From the cell containing the given text, extract its center point as [X, Y] coordinate. 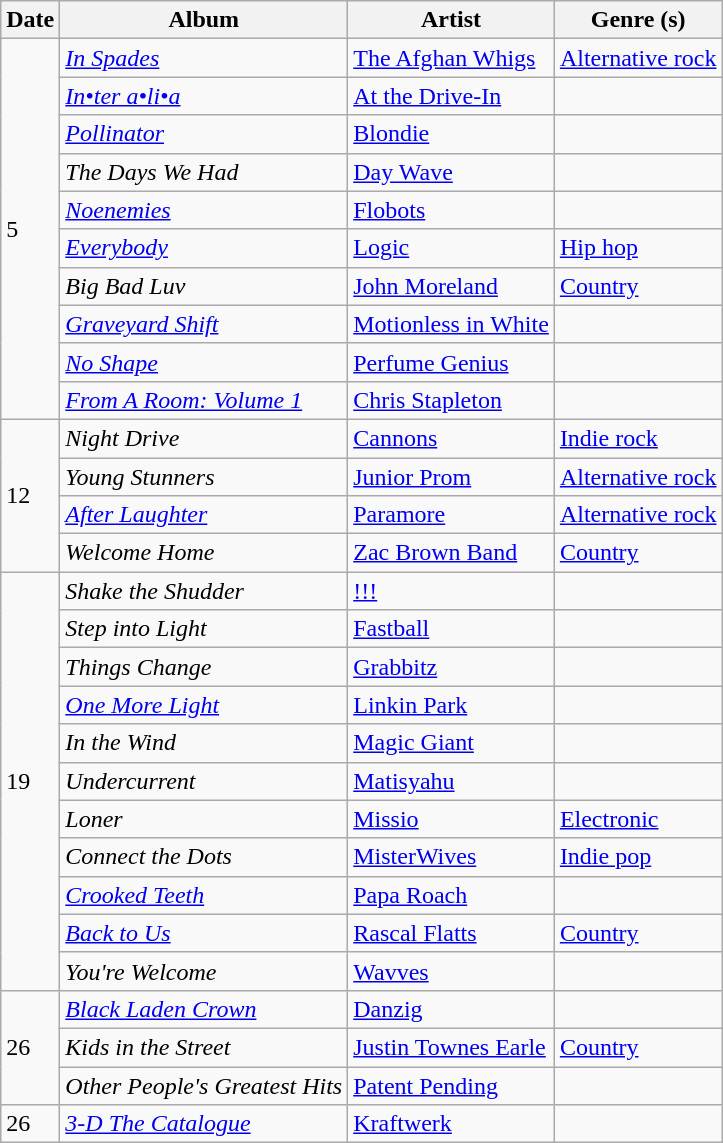
No Shape [204, 362]
Paramore [452, 515]
Hip hop [638, 248]
Pollinator [204, 134]
Motionless in White [452, 324]
Kids in the Street [204, 1047]
Things Change [204, 667]
Justin Townes Earle [452, 1047]
Undercurrent [204, 781]
Artist [452, 20]
Crooked Teeth [204, 895]
The Days We Had [204, 172]
From A Room: Volume 1 [204, 400]
Linkin Park [452, 705]
Electronic [638, 819]
Other People's Greatest Hits [204, 1085]
In the Wind [204, 743]
You're Welcome [204, 971]
Patent Pending [452, 1085]
Graveyard Shift [204, 324]
!!! [452, 591]
Welcome Home [204, 553]
Black Laden Crown [204, 1009]
Danzig [452, 1009]
Back to Us [204, 933]
In Spades [204, 58]
Step into Light [204, 629]
In•ter a•li•a [204, 96]
Indie rock [638, 438]
Cannons [452, 438]
Logic [452, 248]
Chris Stapleton [452, 400]
Young Stunners [204, 477]
Papa Roach [452, 895]
Loner [204, 819]
3-D The Catalogue [204, 1124]
Day Wave [452, 172]
Album [204, 20]
Rascal Flatts [452, 933]
Kraftwerk [452, 1124]
Big Bad Luv [204, 286]
Zac Brown Band [452, 553]
Fastball [452, 629]
One More Light [204, 705]
MisterWives [452, 857]
Indie pop [638, 857]
John Moreland [452, 286]
Flobots [452, 210]
Junior Prom [452, 477]
Grabbitz [452, 667]
Shake the Shudder [204, 591]
Blondie [452, 134]
5 [30, 230]
The Afghan Whigs [452, 58]
Night Drive [204, 438]
At the Drive-In [452, 96]
Everybody [204, 248]
12 [30, 495]
Genre (s) [638, 20]
Connect the Dots [204, 857]
Date [30, 20]
After Laughter [204, 515]
Missio [452, 819]
Matisyahu [452, 781]
Perfume Genius [452, 362]
Wavves [452, 971]
Magic Giant [452, 743]
Noenemies [204, 210]
19 [30, 782]
